Scan for the cell matching the given text and deliver its (X, Y) coordinate at center. 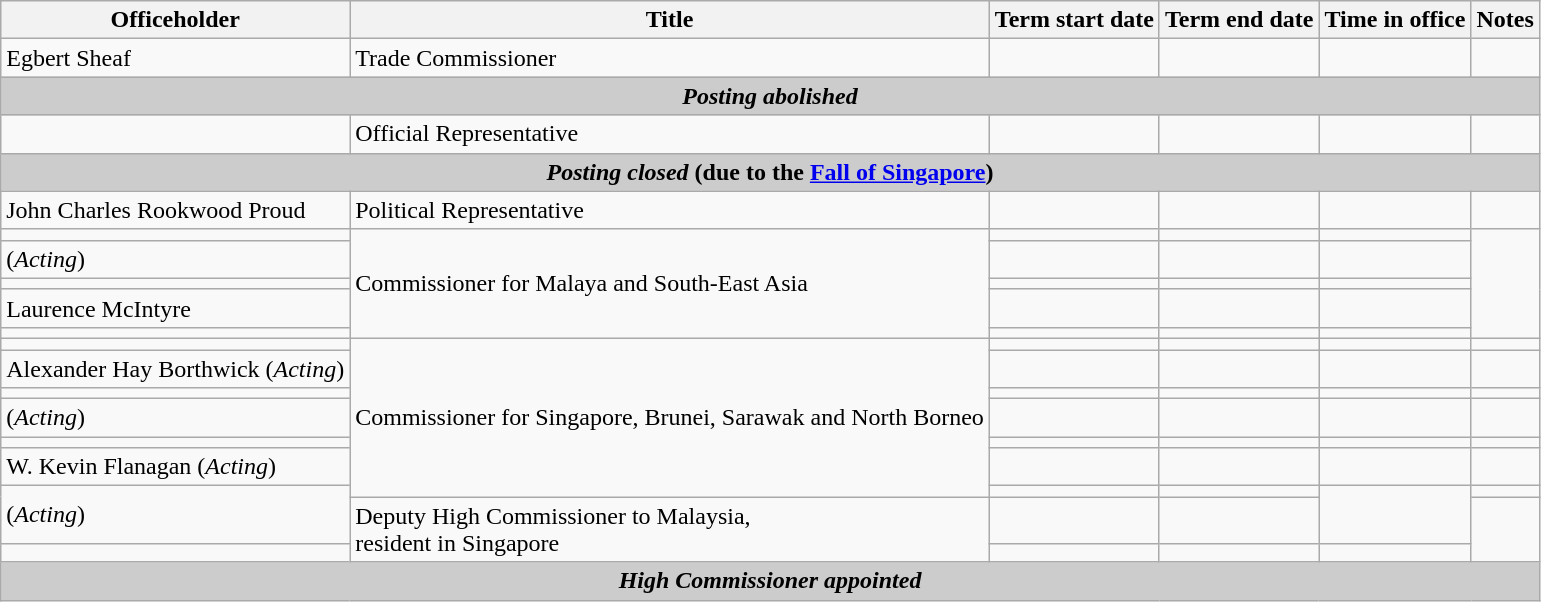
Posting closed (due to the Fall of Singapore) (770, 172)
Commissioner for Malaya and South-East Asia (670, 284)
Officeholder (176, 20)
Posting abolished (770, 96)
Official Representative (670, 134)
Term end date (1239, 20)
Title (670, 20)
Political Representative (670, 210)
Term start date (1074, 20)
Notes (1505, 20)
Commissioner for Singapore, Brunei, Sarawak and North Borneo (670, 417)
W. Kevin Flanagan (Acting) (176, 467)
Laurence McIntyre (176, 308)
Deputy High Commissioner to Malaysia,resident in Singapore (670, 530)
Time in office (1395, 20)
Alexander Hay Borthwick (Acting) (176, 369)
Trade Commissioner (670, 58)
Egbert Sheaf (176, 58)
John Charles Rookwood Proud (176, 210)
High Commissioner appointed (770, 581)
